Extract the [X, Y] coordinate from the center of the cell holding the provided text.  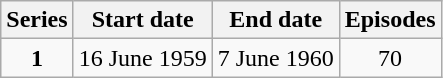
End date [276, 20]
Episodes [390, 20]
Start date [142, 20]
70 [390, 58]
16 June 1959 [142, 58]
7 June 1960 [276, 58]
1 [37, 58]
Series [37, 20]
